Output the [X, Y] coordinate of the center of the cell containing the given text.  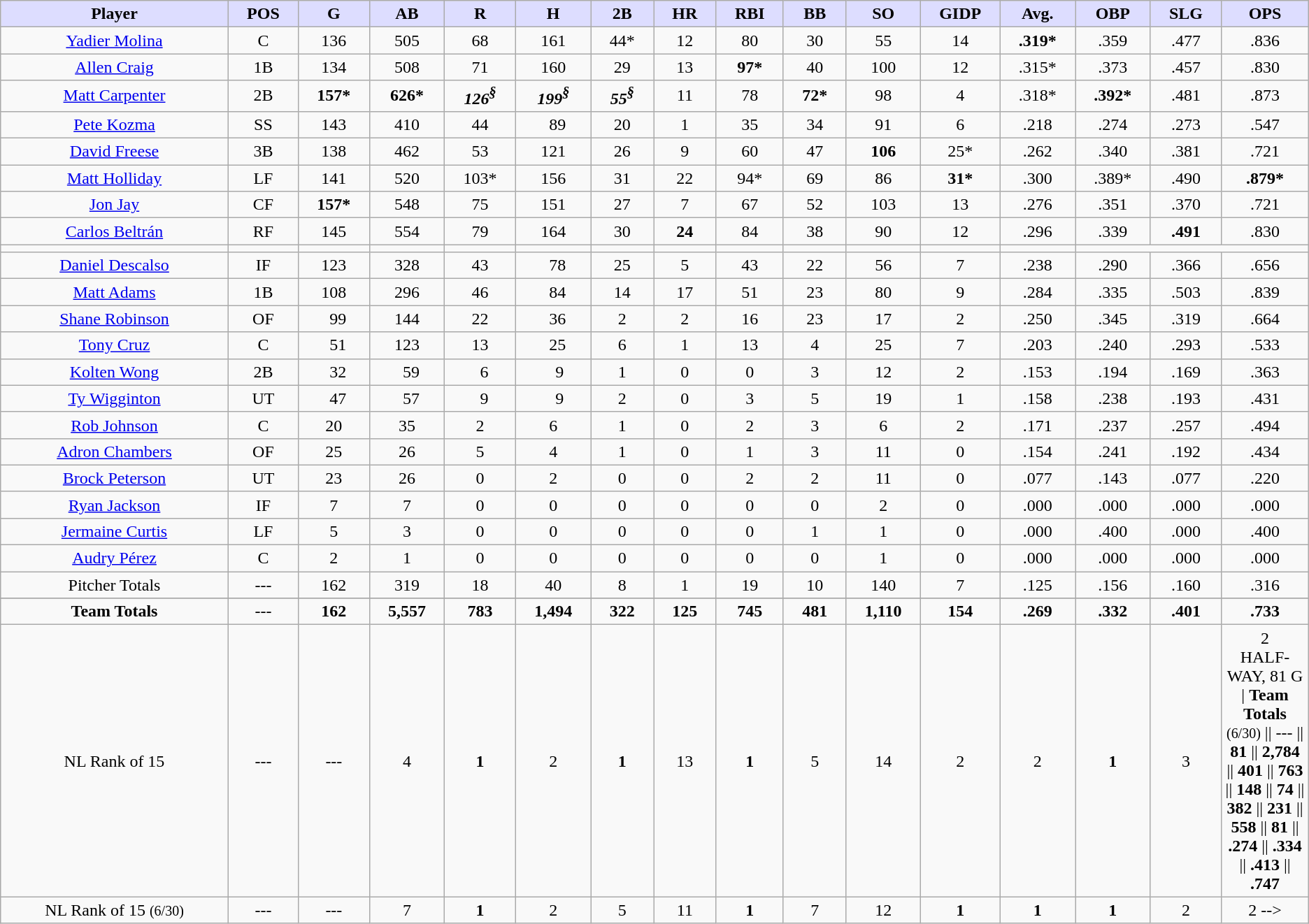
134 [334, 67]
David Freese [115, 152]
Daniel Descalso [115, 266]
67 [750, 205]
554 [407, 231]
.154 [1038, 452]
H [553, 14]
136 [334, 41]
56 [883, 266]
60 [750, 152]
106 [883, 152]
.257 [1186, 425]
100 [883, 67]
86 [883, 178]
126§ [480, 96]
108 [334, 292]
34 [815, 124]
.434 [1265, 452]
3B [263, 152]
.366 [1186, 266]
103 [883, 205]
.169 [1186, 372]
97* [750, 67]
59 [407, 372]
.296 [1038, 231]
BB [815, 14]
.401 [1186, 612]
Shane Robinson [115, 319]
.873 [1265, 96]
31 [622, 178]
55§ [622, 96]
.203 [1038, 345]
.345 [1113, 319]
.237 [1113, 425]
.276 [1038, 205]
90 [883, 231]
HR [685, 14]
.381 [1186, 152]
Avg. [1038, 14]
.273 [1186, 124]
.316 [1265, 585]
.241 [1113, 452]
.481 [1186, 96]
Matt Adams [115, 292]
.156 [1113, 585]
Adron Chambers [115, 452]
103* [480, 178]
508 [407, 67]
505 [407, 41]
154 [960, 612]
Matt Holliday [115, 178]
.315* [1038, 67]
199§ [553, 96]
32 [334, 372]
322 [622, 612]
16 [750, 319]
.220 [1265, 478]
481 [815, 612]
.274 [1113, 124]
.143 [1113, 478]
Audry Pérez [115, 558]
164 [553, 231]
SO [883, 14]
79 [480, 231]
Matt Carpenter [115, 96]
10 [815, 585]
46 [480, 292]
53 [480, 152]
38 [815, 231]
68 [480, 41]
.318* [1038, 96]
.340 [1113, 152]
1,494 [553, 612]
.879* [1265, 178]
.457 [1186, 67]
745 [750, 612]
.193 [1186, 398]
71 [480, 67]
.171 [1038, 425]
.335 [1113, 292]
Team Totals [115, 612]
Pete Kozma [115, 124]
31* [960, 178]
Kolten Wong [115, 372]
NL Rank of 15 [115, 760]
462 [407, 152]
.160 [1186, 585]
.359 [1113, 41]
RF [263, 231]
SS [263, 124]
125 [685, 612]
.351 [1113, 205]
.363 [1265, 372]
NL Rank of 15 (6/30) [115, 910]
.192 [1186, 452]
Yadier Molina [115, 41]
2 --> [1265, 910]
.125 [1038, 585]
.477 [1186, 41]
.290 [1113, 266]
.370 [1186, 205]
Allen Craig [115, 67]
783 [480, 612]
72* [815, 96]
.218 [1038, 124]
.194 [1113, 372]
.269 [1038, 612]
.839 [1265, 292]
G [334, 14]
8 [622, 585]
.664 [1265, 319]
AB [407, 14]
57 [407, 398]
RBI [750, 14]
44 [480, 124]
.284 [1038, 292]
44* [622, 41]
.533 [1265, 345]
Player [115, 14]
36 [553, 319]
.339 [1113, 231]
138 [334, 152]
141 [334, 178]
410 [407, 124]
52 [815, 205]
520 [407, 178]
.392* [1113, 96]
160 [553, 67]
.836 [1265, 41]
24 [685, 231]
1,110 [883, 612]
99 [334, 319]
.490 [1186, 178]
POS [263, 14]
29 [622, 67]
.389* [1113, 178]
98 [883, 96]
140 [883, 585]
94* [750, 178]
.491 [1186, 231]
.503 [1186, 292]
OPS [1265, 14]
25* [960, 152]
.319 [1186, 319]
.153 [1038, 372]
OBP [1113, 14]
.733 [1265, 612]
Pitcher Totals [115, 585]
.300 [1038, 178]
151 [553, 205]
69 [815, 178]
319 [407, 585]
161 [553, 41]
.293 [1186, 345]
.547 [1265, 124]
143 [334, 124]
626* [407, 96]
2HALF-WAY, 81 G | Team Totals (6/30) || --- || 81 || 2,784 || 401 || 763 || 148 || 74 || 382 || 231 || 558 || 81 || .274 || .334 || .413 || .747 [1265, 760]
Ryan Jackson [115, 505]
296 [407, 292]
145 [334, 231]
.250 [1038, 319]
SLG [1186, 14]
Rob Johnson [115, 425]
Jermaine Curtis [115, 531]
Tony Cruz [115, 345]
.332 [1113, 612]
.158 [1038, 398]
5,557 [407, 612]
R [480, 14]
.319* [1038, 41]
548 [407, 205]
.262 [1038, 152]
91 [883, 124]
.373 [1113, 67]
75 [480, 205]
144 [407, 319]
.240 [1113, 345]
GIDP [960, 14]
121 [553, 152]
.494 [1265, 425]
156 [553, 178]
Ty Wigginton [115, 398]
55 [883, 41]
89 [553, 124]
Jon Jay [115, 205]
27 [622, 205]
18 [480, 585]
CF [263, 205]
.656 [1265, 266]
Carlos Beltrán [115, 231]
Brock Peterson [115, 478]
.431 [1265, 398]
328 [407, 266]
